Return (X, Y) of the center of cell containing provided text 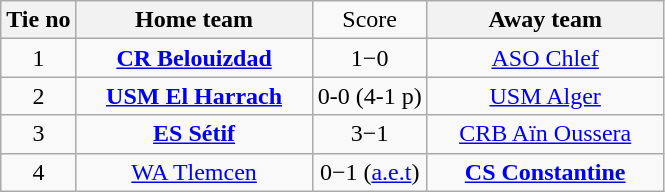
Home team (194, 20)
3 (38, 134)
4 (38, 172)
1−0 (370, 58)
WA Tlemcen (194, 172)
Score (370, 20)
Away team (545, 20)
CRB Aïn Oussera (545, 134)
USM Alger (545, 96)
0−1 (a.e.t) (370, 172)
CS Constantine (545, 172)
ASO Chlef (545, 58)
USM El Harrach (194, 96)
1 (38, 58)
3−1 (370, 134)
2 (38, 96)
ES Sétif (194, 134)
Tie no (38, 20)
0-0 (4-1 p) (370, 96)
CR Belouizdad (194, 58)
